Search for the cell housing the specified text and yield its (x, y) center coordinate. 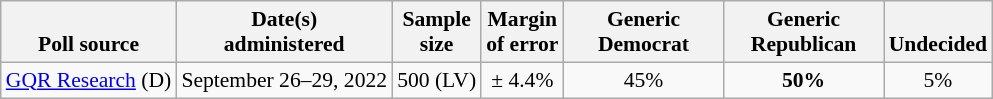
Date(s)administered (284, 32)
Samplesize (436, 32)
GQR Research (D) (89, 80)
5% (938, 80)
Marginof error (522, 32)
Poll source (89, 32)
Undecided (938, 32)
GenericDemocrat (643, 32)
45% (643, 80)
± 4.4% (522, 80)
September 26–29, 2022 (284, 80)
500 (LV) (436, 80)
GenericRepublican (804, 32)
50% (804, 80)
